Output the [X, Y] coordinate of the center of the cell containing the given text.  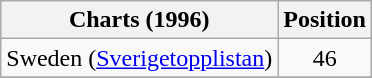
46 [325, 58]
Charts (1996) [140, 20]
Sweden (Sverigetopplistan) [140, 58]
Position [325, 20]
